Find where the given text appears and provide that cell's center as [X, Y] coordinate. 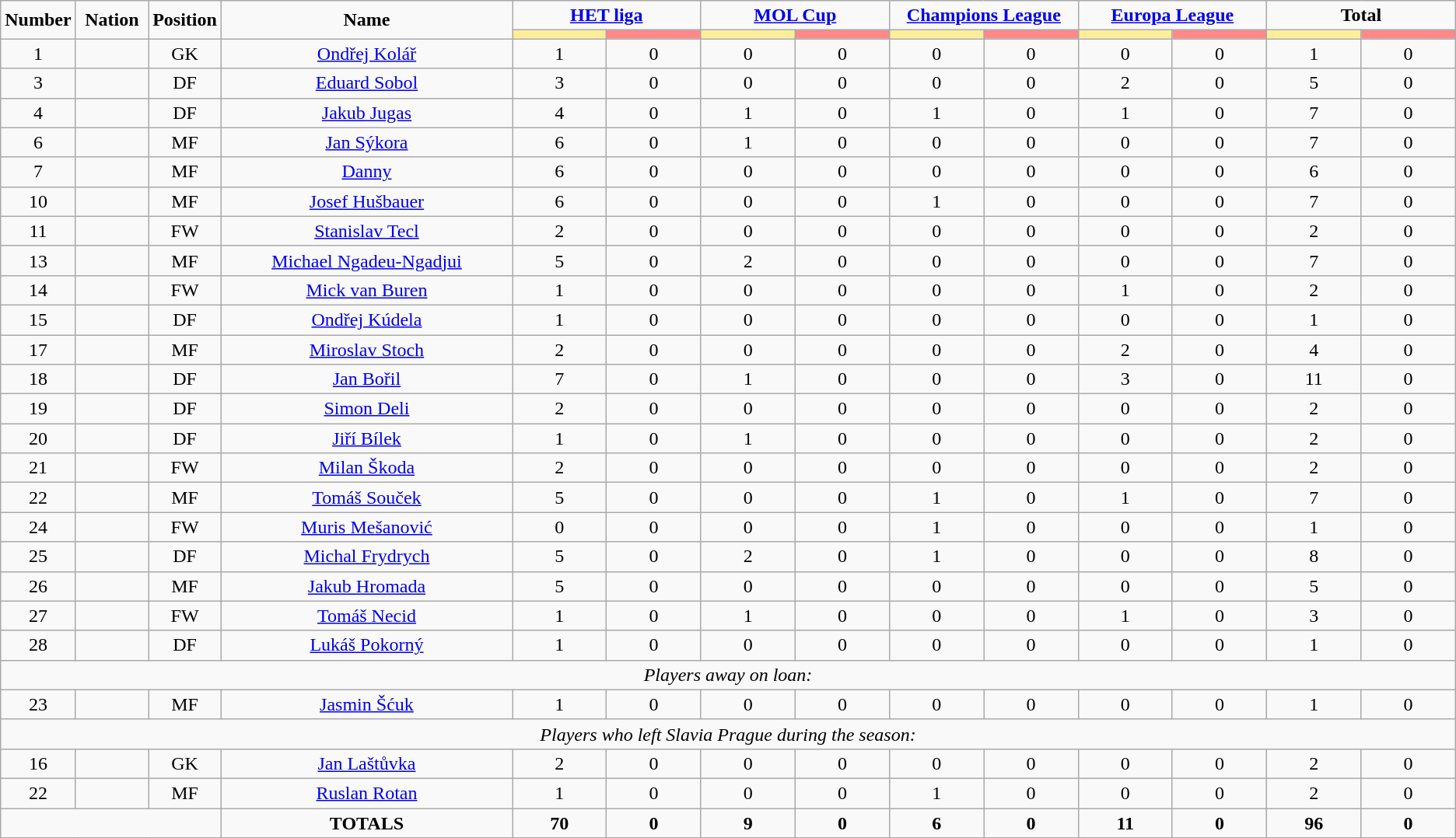
15 [38, 319]
Players away on loan: [728, 675]
Champions League [985, 16]
Number [38, 20]
8 [1314, 557]
Jasmin Šćuk [366, 704]
Josef Hušbauer [366, 201]
70 [558, 823]
Simon Deli [366, 409]
16 [38, 763]
26 [38, 586]
Danny [366, 172]
Jan Sýkora [366, 142]
Europa League [1173, 16]
Jiří Bílek [366, 438]
Mick van Buren [366, 290]
21 [38, 468]
Total [1361, 16]
27 [38, 616]
Lukáš Pokorný [366, 645]
Michael Ngadeu-Ngadjui [366, 260]
10 [38, 201]
Muris Mešanović [366, 527]
17 [38, 349]
Miroslav Stoch [366, 349]
Name [366, 20]
20 [38, 438]
23 [38, 704]
Jan Bořil [366, 379]
24 [38, 527]
Position [185, 20]
96 [1314, 823]
TOTALS [366, 823]
HET liga [607, 16]
Stanislav Tecl [366, 231]
Eduard Sobol [366, 83]
Michal Frydrych [366, 557]
14 [38, 290]
MOL Cup [795, 16]
25 [38, 557]
28 [38, 645]
Jan Laštůvka [366, 763]
19 [38, 409]
Jakub Jugas [366, 113]
18 [38, 379]
Tomáš Souček [366, 498]
Nation [112, 20]
Milan Škoda [366, 468]
13 [38, 260]
Ondřej Kolář [366, 54]
Ondřej Kúdela [366, 319]
9 [748, 823]
Tomáš Necid [366, 616]
Jakub Hromada [366, 586]
Ruslan Rotan [366, 793]
Players who left Slavia Prague during the season: [728, 734]
